Identify which cell holds the provided text, then report its (X, Y) central coordinate. 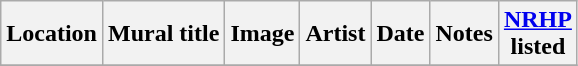
Artist (336, 34)
Date (400, 34)
NRHPlisted (538, 34)
Image (262, 34)
Notes (464, 34)
Mural title (163, 34)
Location (52, 34)
